Scan for the cell matching the given text and deliver its (x, y) coordinate at center. 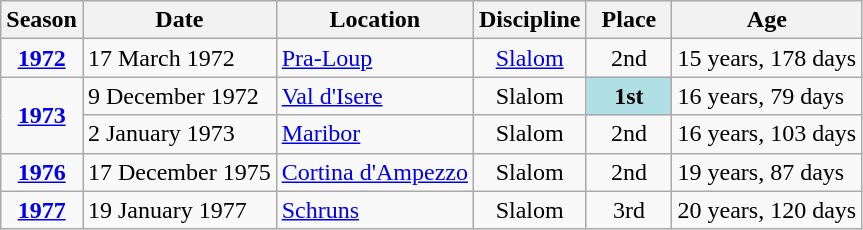
Schruns (374, 210)
Cortina d'Ampezzo (374, 172)
Pra-Loup (374, 58)
Place (629, 20)
16 years, 103 days (767, 134)
16 years, 79 days (767, 96)
15 years, 178 days (767, 58)
Age (767, 20)
1976 (42, 172)
Discipline (530, 20)
3rd (629, 210)
Season (42, 20)
19 January 1977 (179, 210)
Date (179, 20)
1973 (42, 115)
17 March 1972 (179, 58)
17 December 1975 (179, 172)
9 December 1972 (179, 96)
Maribor (374, 134)
19 years, 87 days (767, 172)
Val d'Isere (374, 96)
1977 (42, 210)
20 years, 120 days (767, 210)
1st (629, 96)
1972 (42, 58)
2 January 1973 (179, 134)
Location (374, 20)
